Identify which cell holds the provided text, then report its [X, Y] central coordinate. 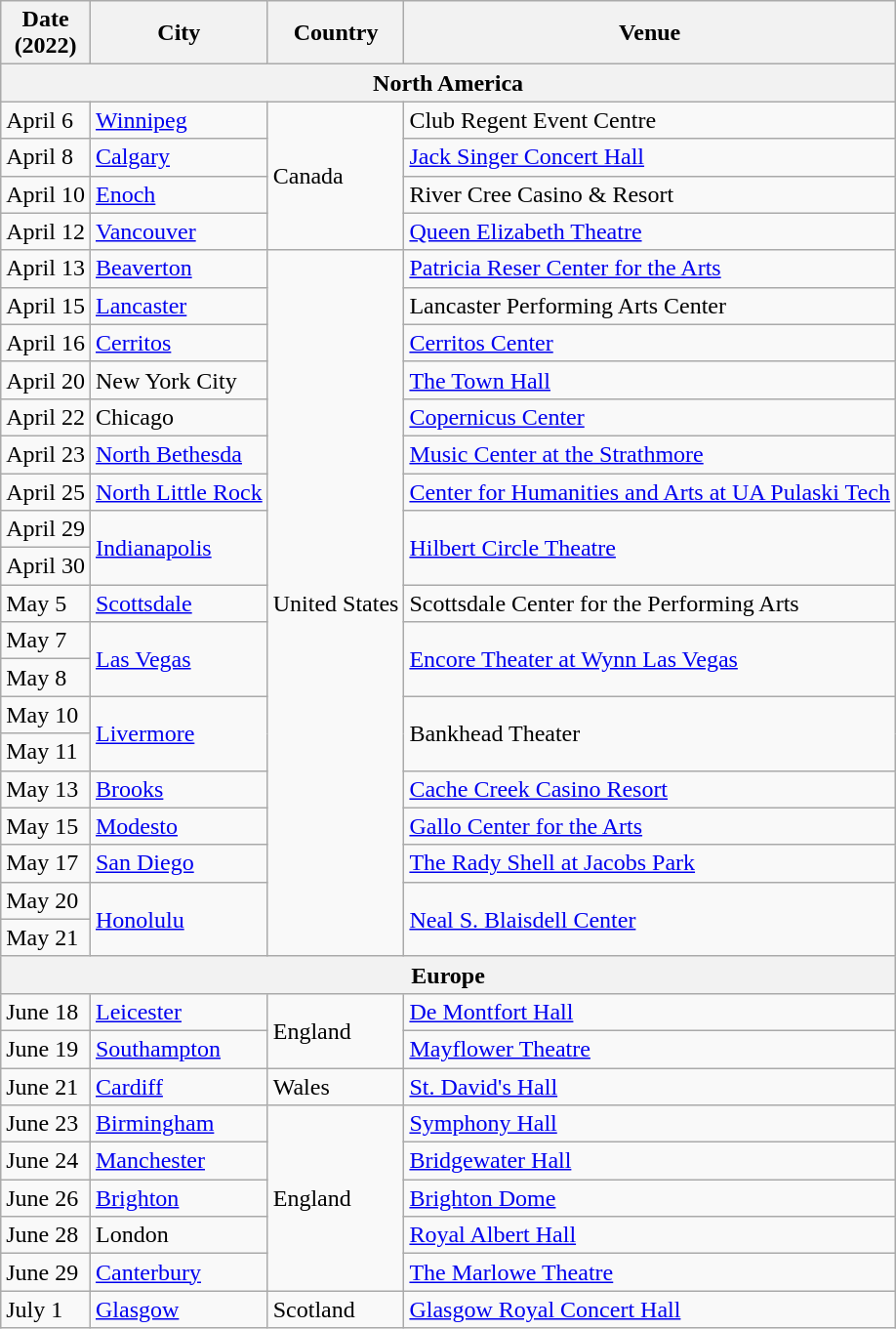
City [179, 33]
April 13 [46, 269]
April 30 [46, 566]
North Little Rock [179, 491]
St. David's Hall [650, 1087]
Vancouver [179, 231]
Manchester [179, 1161]
Modesto [179, 826]
Glasgow Royal Concert Hall [650, 1309]
Club Regent Event Centre [650, 120]
May 13 [46, 789]
Glasgow [179, 1309]
Winnipeg [179, 120]
United States [336, 603]
Mayflower Theatre [650, 1049]
July 1 [46, 1309]
Date(2022) [46, 33]
River Cree Casino & Resort [650, 194]
The Town Hall [650, 380]
May 10 [46, 715]
North Bethesda [179, 454]
Wales [336, 1087]
Jack Singer Concert Hall [650, 157]
Bridgewater Hall [650, 1161]
April 29 [46, 529]
Royal Albert Hall [650, 1235]
North America [449, 83]
Gallo Center for the Arts [650, 826]
Southampton [179, 1049]
Canada [336, 176]
April 10 [46, 194]
Queen Elizabeth Theatre [650, 231]
Enoch [179, 194]
The Marlowe Theatre [650, 1272]
Canterbury [179, 1272]
Copernicus Center [650, 417]
Indianapolis [179, 548]
Brooks [179, 789]
Symphony Hall [650, 1124]
April 6 [46, 120]
Hilbert Circle Theatre [650, 548]
May 7 [46, 641]
Beaverton [179, 269]
June 24 [46, 1161]
May 15 [46, 826]
Neal S. Blaisdell Center [650, 919]
May 20 [46, 900]
May 17 [46, 863]
Scottsdale [179, 603]
Music Center at the Strathmore [650, 454]
Cerritos [179, 343]
May 8 [46, 678]
Scotland [336, 1309]
De Montfort Hall [650, 1012]
June 23 [46, 1124]
April 8 [46, 157]
Birmingham [179, 1124]
Cerritos Center [650, 343]
Brighton Dome [650, 1198]
May 21 [46, 937]
The Rady Shell at Jacobs Park [650, 863]
Las Vegas [179, 659]
June 18 [46, 1012]
Honolulu [179, 919]
Brighton [179, 1198]
Leicester [179, 1012]
Livermore [179, 733]
San Diego [179, 863]
April 12 [46, 231]
April 20 [46, 380]
New York City [179, 380]
Patricia Reser Center for the Arts [650, 269]
April 23 [46, 454]
Venue [650, 33]
Europe [449, 975]
Lancaster [179, 306]
Calgary [179, 157]
Country [336, 33]
June 19 [46, 1049]
Lancaster Performing Arts Center [650, 306]
April 25 [46, 491]
Encore Theater at Wynn Las Vegas [650, 659]
Bankhead Theater [650, 733]
Center for Humanities and Arts at UA Pulaski Tech [650, 491]
June 26 [46, 1198]
London [179, 1235]
April 15 [46, 306]
May 11 [46, 752]
Cache Creek Casino Resort [650, 789]
April 22 [46, 417]
Chicago [179, 417]
June 29 [46, 1272]
June 28 [46, 1235]
Cardiff [179, 1087]
Scottsdale Center for the Performing Arts [650, 603]
April 16 [46, 343]
June 21 [46, 1087]
May 5 [46, 603]
